Detect which cell encompasses the target text, then output its [x, y] center coordinate. 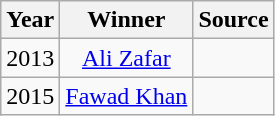
2015 [30, 96]
Winner [126, 20]
2013 [30, 58]
Ali Zafar [126, 58]
Fawad Khan [126, 96]
Year [30, 20]
Source [234, 20]
